Return (x, y) of the center of cell containing provided text 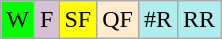
#R (158, 20)
W (18, 20)
F (46, 20)
SF (78, 20)
RR (198, 20)
QF (118, 20)
